Find where the given text appears and provide that cell's center as (x, y) coordinate. 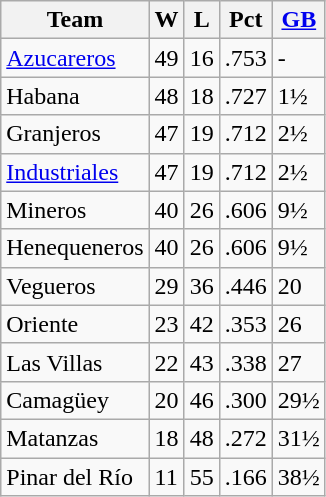
.272 (246, 438)
Las Villas (75, 362)
Azucareros (75, 58)
49 (166, 58)
1½ (298, 96)
46 (202, 400)
W (166, 20)
.166 (246, 477)
Pct (246, 20)
Matanzas (75, 438)
Granjeros (75, 134)
GB (298, 20)
Henequeneros (75, 248)
29½ (298, 400)
23 (166, 324)
29 (166, 286)
.300 (246, 400)
L (202, 20)
Industriales (75, 172)
- (298, 58)
27 (298, 362)
22 (166, 362)
55 (202, 477)
31½ (298, 438)
.338 (246, 362)
43 (202, 362)
36 (202, 286)
Pinar del Río (75, 477)
42 (202, 324)
.446 (246, 286)
16 (202, 58)
11 (166, 477)
Habana (75, 96)
Mineros (75, 210)
.353 (246, 324)
Camagüey (75, 400)
Oriente (75, 324)
.727 (246, 96)
38½ (298, 477)
Team (75, 20)
.753 (246, 58)
Vegueros (75, 286)
